Locate the cell with the specified text and output its (x, y) center coordinate. 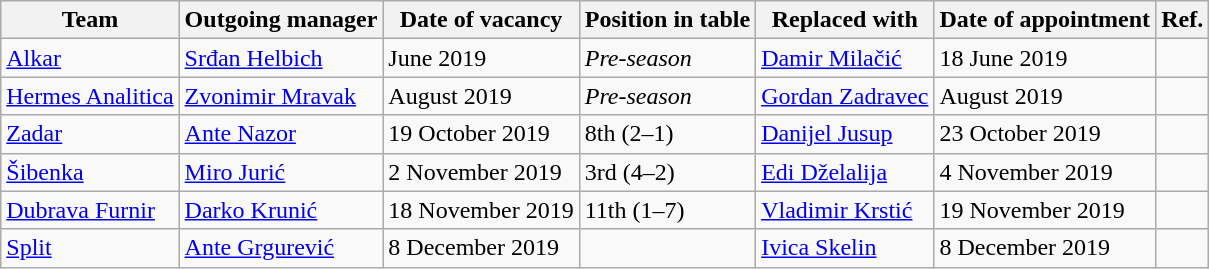
Miro Jurić (281, 172)
Date of vacancy (481, 20)
Ref. (1182, 20)
3rd (4–2) (667, 172)
Replaced with (845, 20)
Šibenka (90, 172)
Split (90, 248)
Ivica Skelin (845, 248)
Darko Krunić (281, 210)
Srđan Helbich (281, 58)
2 November 2019 (481, 172)
19 October 2019 (481, 134)
11th (1–7) (667, 210)
Damir Milačić (845, 58)
19 November 2019 (1045, 210)
18 November 2019 (481, 210)
Ante Nazor (281, 134)
Outgoing manager (281, 20)
Zvonimir Mravak (281, 96)
Dubrava Furnir (90, 210)
Date of appointment (1045, 20)
4 November 2019 (1045, 172)
Edi Dželalija (845, 172)
Hermes Analitica (90, 96)
23 October 2019 (1045, 134)
Zadar (90, 134)
Danijel Jusup (845, 134)
Alkar (90, 58)
Vladimir Krstić (845, 210)
8th (2–1) (667, 134)
Gordan Zadravec (845, 96)
Position in table (667, 20)
Ante Grgurević (281, 248)
June 2019 (481, 58)
18 June 2019 (1045, 58)
Team (90, 20)
